Find where the given text appears and provide that cell's center as [X, Y] coordinate. 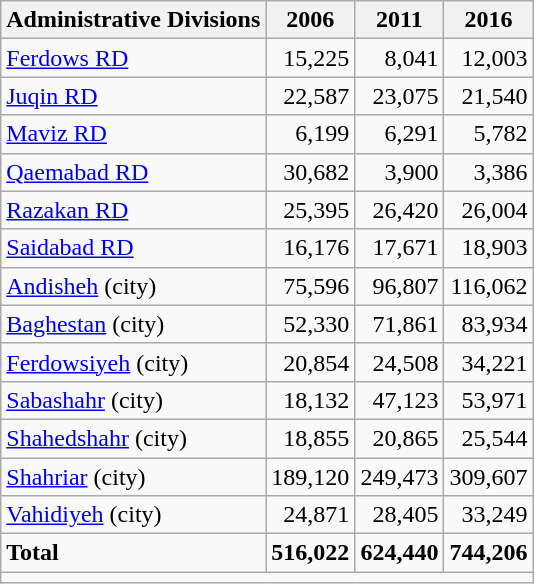
6,199 [310, 134]
116,062 [488, 286]
15,225 [310, 58]
Sabashahr (city) [134, 400]
52,330 [310, 324]
3,900 [400, 172]
16,176 [310, 248]
6,291 [400, 134]
12,003 [488, 58]
516,022 [310, 553]
20,854 [310, 362]
18,132 [310, 400]
Qaemabad RD [134, 172]
22,587 [310, 96]
2011 [400, 20]
3,386 [488, 172]
Ferdows RD [134, 58]
23,075 [400, 96]
Shahriar (city) [134, 477]
189,120 [310, 477]
34,221 [488, 362]
Shahedshahr (city) [134, 438]
71,861 [400, 324]
30,682 [310, 172]
96,807 [400, 286]
2006 [310, 20]
Andisheh (city) [134, 286]
25,395 [310, 210]
309,607 [488, 477]
20,865 [400, 438]
Administrative Divisions [134, 20]
2016 [488, 20]
Razakan RD [134, 210]
47,123 [400, 400]
Maviz RD [134, 134]
744,206 [488, 553]
Juqin RD [134, 96]
Vahidiyeh (city) [134, 515]
25,544 [488, 438]
Baghestan (city) [134, 324]
21,540 [488, 96]
17,671 [400, 248]
53,971 [488, 400]
75,596 [310, 286]
24,871 [310, 515]
28,405 [400, 515]
26,420 [400, 210]
83,934 [488, 324]
624,440 [400, 553]
Saidabad RD [134, 248]
8,041 [400, 58]
33,249 [488, 515]
Total [134, 553]
249,473 [400, 477]
26,004 [488, 210]
Ferdowsiyeh (city) [134, 362]
24,508 [400, 362]
18,855 [310, 438]
5,782 [488, 134]
18,903 [488, 248]
